Capture the cell that displays the provided text and extract its [X, Y] central coordinate. 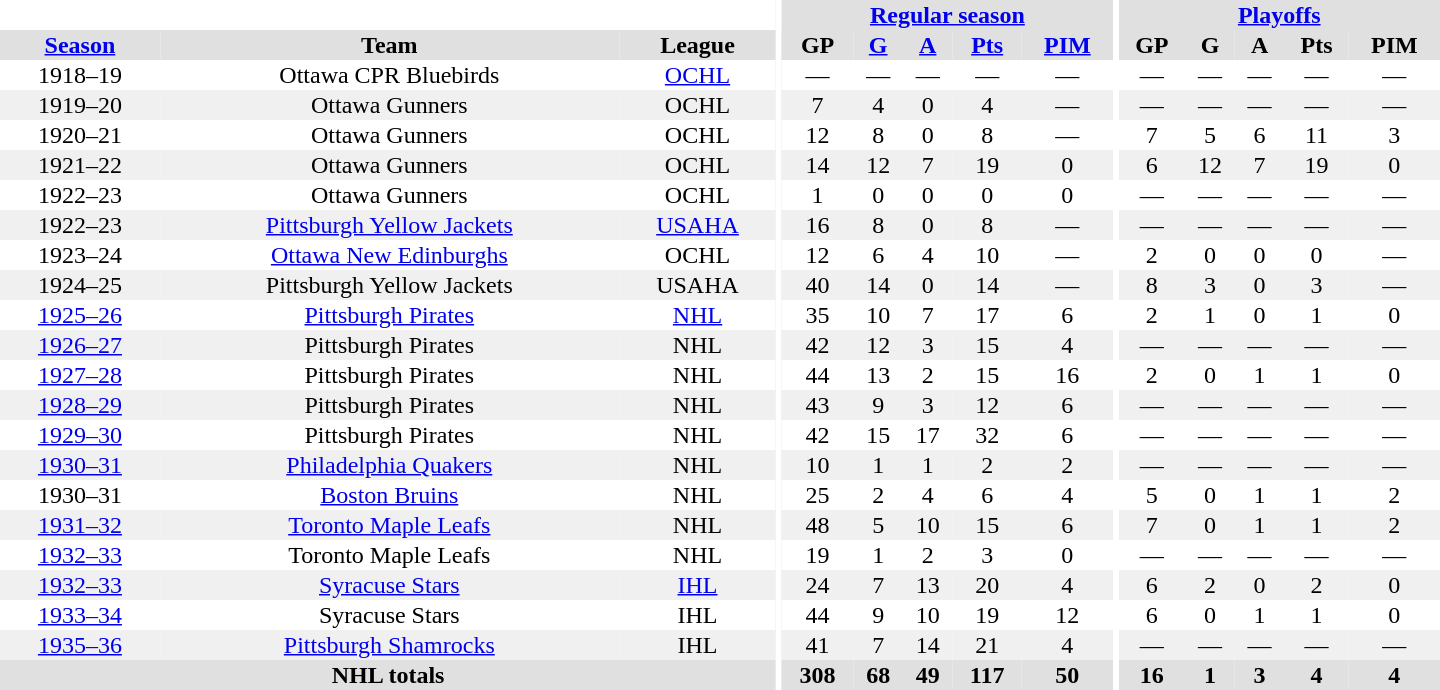
40 [818, 285]
Philadelphia Quakers [390, 465]
21 [988, 645]
Boston Bruins [390, 495]
1931–32 [80, 525]
NHL totals [388, 675]
Playoffs [1279, 15]
1919–20 [80, 105]
1927–28 [80, 375]
Season [80, 45]
49 [928, 675]
1929–30 [80, 435]
43 [818, 405]
1921–22 [80, 165]
1925–26 [80, 315]
1924–25 [80, 285]
Team [390, 45]
1935–36 [80, 645]
1923–24 [80, 255]
Regular season [948, 15]
20 [988, 585]
1933–34 [80, 615]
24 [818, 585]
11 [1316, 135]
32 [988, 435]
48 [818, 525]
308 [818, 675]
41 [818, 645]
1920–21 [80, 135]
35 [818, 315]
Ottawa CPR Bluebirds [390, 75]
Pittsburgh Shamrocks [390, 645]
68 [878, 675]
1918–19 [80, 75]
League [698, 45]
50 [1068, 675]
Ottawa New Edinburghs [390, 255]
1928–29 [80, 405]
1926–27 [80, 345]
117 [988, 675]
25 [818, 495]
